Detect which cell encompasses the target text, then output its [x, y] center coordinate. 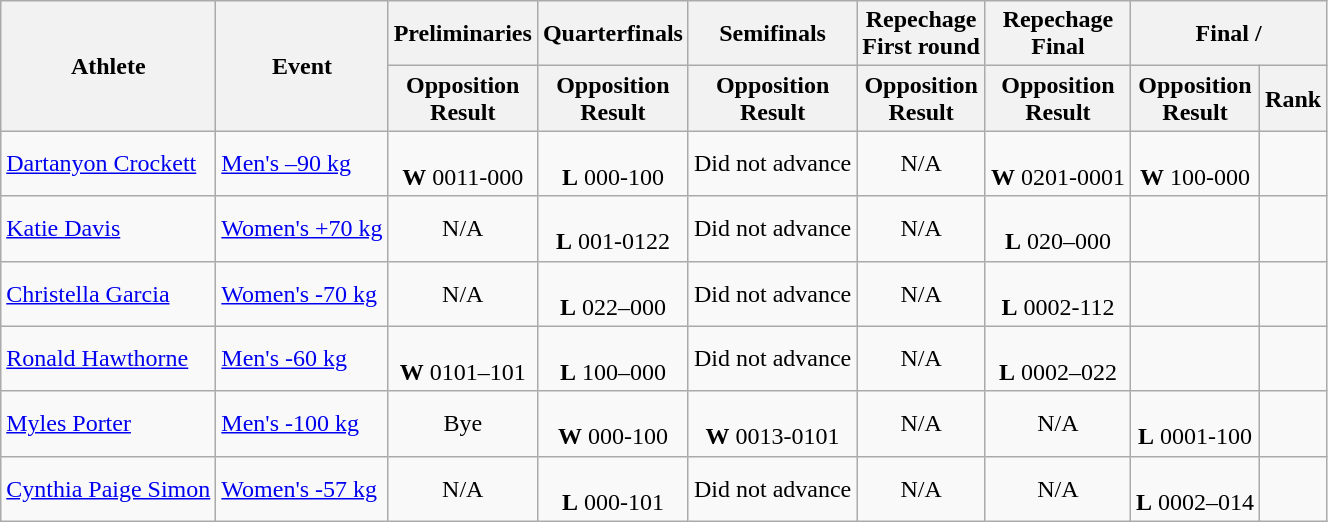
Semifinals [772, 34]
Event [302, 66]
Women's -70 kg [302, 294]
W 0101–101 [462, 358]
L 022–000 [612, 294]
L 100–000 [612, 358]
W 0201-0001 [1058, 164]
L 0002–022 [1058, 358]
Rank [1294, 98]
Men's -100 kg [302, 424]
Katie Davis [108, 228]
L 0002–014 [1194, 488]
W 0013-0101 [772, 424]
Men's -60 kg [302, 358]
W 100-000 [1194, 164]
Quarterfinals [612, 34]
Cynthia Paige Simon [108, 488]
Ronald Hawthorne [108, 358]
Women's -57 kg [302, 488]
Men's –90 kg [302, 164]
L 020–000 [1058, 228]
L 000-100 [612, 164]
Athlete [108, 66]
Christella Garcia [108, 294]
Bye [462, 424]
L 001-0122 [612, 228]
W 000-100 [612, 424]
Preliminaries [462, 34]
Final / [1228, 34]
Women's +70 kg [302, 228]
W 0011-000 [462, 164]
Myles Porter [108, 424]
RepechageFinal [1058, 34]
RepechageFirst round [922, 34]
L 0002-112 [1058, 294]
L 0001-100 [1194, 424]
Dartanyon Crockett [108, 164]
L 000-101 [612, 488]
